Detect which cell encompasses the target text, then output its (x, y) center coordinate. 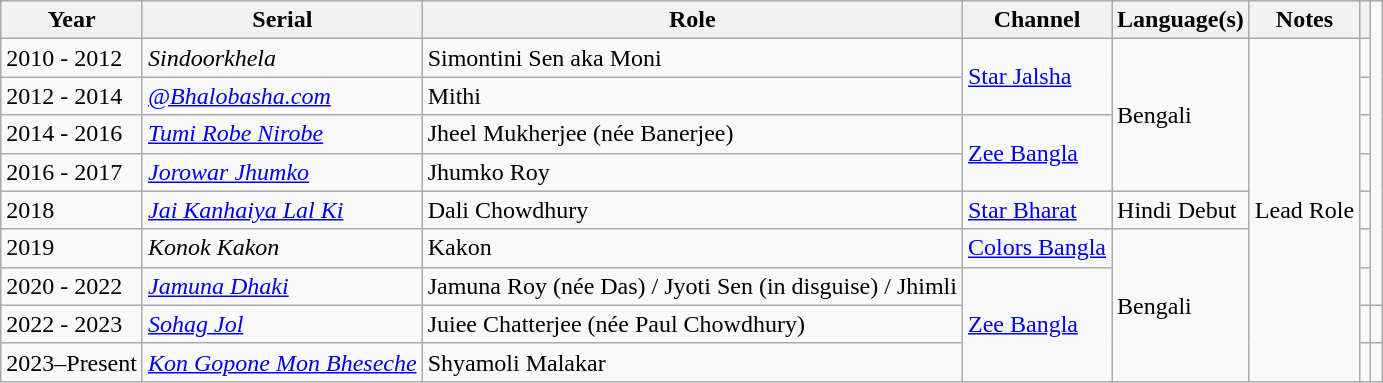
Hindi Debut (1181, 210)
Kon Gopone Mon Bheseche (282, 362)
@Bhalobasha.com (282, 96)
Colors Bangla (1036, 248)
Juiee Chatterjee (née Paul Chowdhury) (692, 324)
Dali Chowdhury (692, 210)
Simontini Sen aka Moni (692, 58)
Jai Kanhaiya Lal Ki (282, 210)
Tumi Robe Nirobe (282, 134)
2012 - 2014 (72, 96)
Jhumko Roy (692, 172)
Jorowar Jhumko (282, 172)
Kakon (692, 248)
2010 - 2012 (72, 58)
Year (72, 20)
Channel (1036, 20)
Notes (1304, 20)
Sindoorkhela (282, 58)
Star Bharat (1036, 210)
Mithi (692, 96)
Konok Kakon (282, 248)
Serial (282, 20)
2019 (72, 248)
Jheel Mukherjee (née Banerjee) (692, 134)
2023–Present (72, 362)
Sohag Jol (282, 324)
2022 - 2023 (72, 324)
Lead Role (1304, 210)
Star Jalsha (1036, 77)
Shyamoli Malakar (692, 362)
2016 - 2017 (72, 172)
Language(s) (1181, 20)
2020 - 2022 (72, 286)
2018 (72, 210)
Jamuna Roy (née Das) / Jyoti Sen (in disguise) / Jhimli (692, 286)
Role (692, 20)
Jamuna Dhaki (282, 286)
2014 - 2016 (72, 134)
